Search for the cell housing the specified text and yield its (x, y) center coordinate. 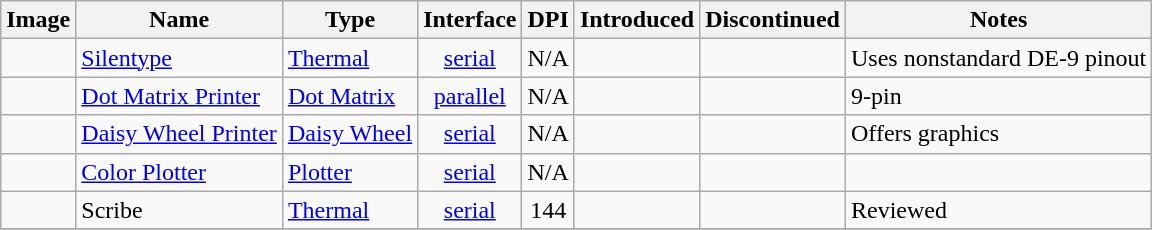
144 (548, 210)
Interface (470, 20)
Introduced (636, 20)
Plotter (350, 172)
Silentype (180, 58)
Name (180, 20)
Type (350, 20)
Reviewed (998, 210)
Color Plotter (180, 172)
9-pin (998, 96)
Image (38, 20)
DPI (548, 20)
Daisy Wheel (350, 134)
Offers graphics (998, 134)
Dot Matrix Printer (180, 96)
Discontinued (773, 20)
Daisy Wheel Printer (180, 134)
Notes (998, 20)
parallel (470, 96)
Uses nonstandard DE-9 pinout (998, 58)
Dot Matrix (350, 96)
Scribe (180, 210)
